Locate the cell with the specified text and output its [x, y] center coordinate. 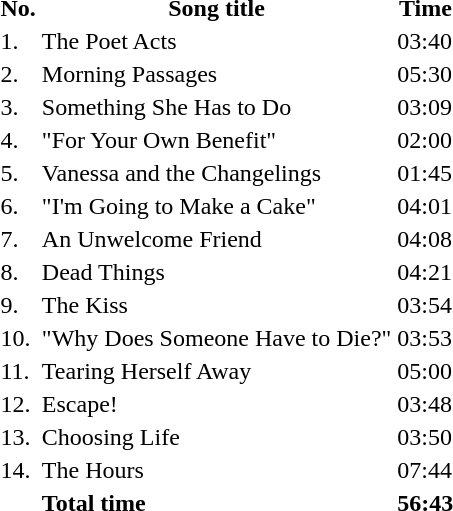
Vanessa and the Changelings [216, 173]
Tearing Herself Away [216, 371]
"Why Does Someone Have to Die?" [216, 338]
An Unwelcome Friend [216, 239]
Choosing Life [216, 437]
The Kiss [216, 305]
Dead Things [216, 272]
The Poet Acts [216, 41]
The Hours [216, 470]
Something She Has to Do [216, 107]
Morning Passages [216, 74]
"For Your Own Benefit" [216, 140]
Escape! [216, 404]
"I'm Going to Make a Cake" [216, 206]
